Pinpoint the cell where the given text exists, returning its (X, Y) midpoint coordinate. 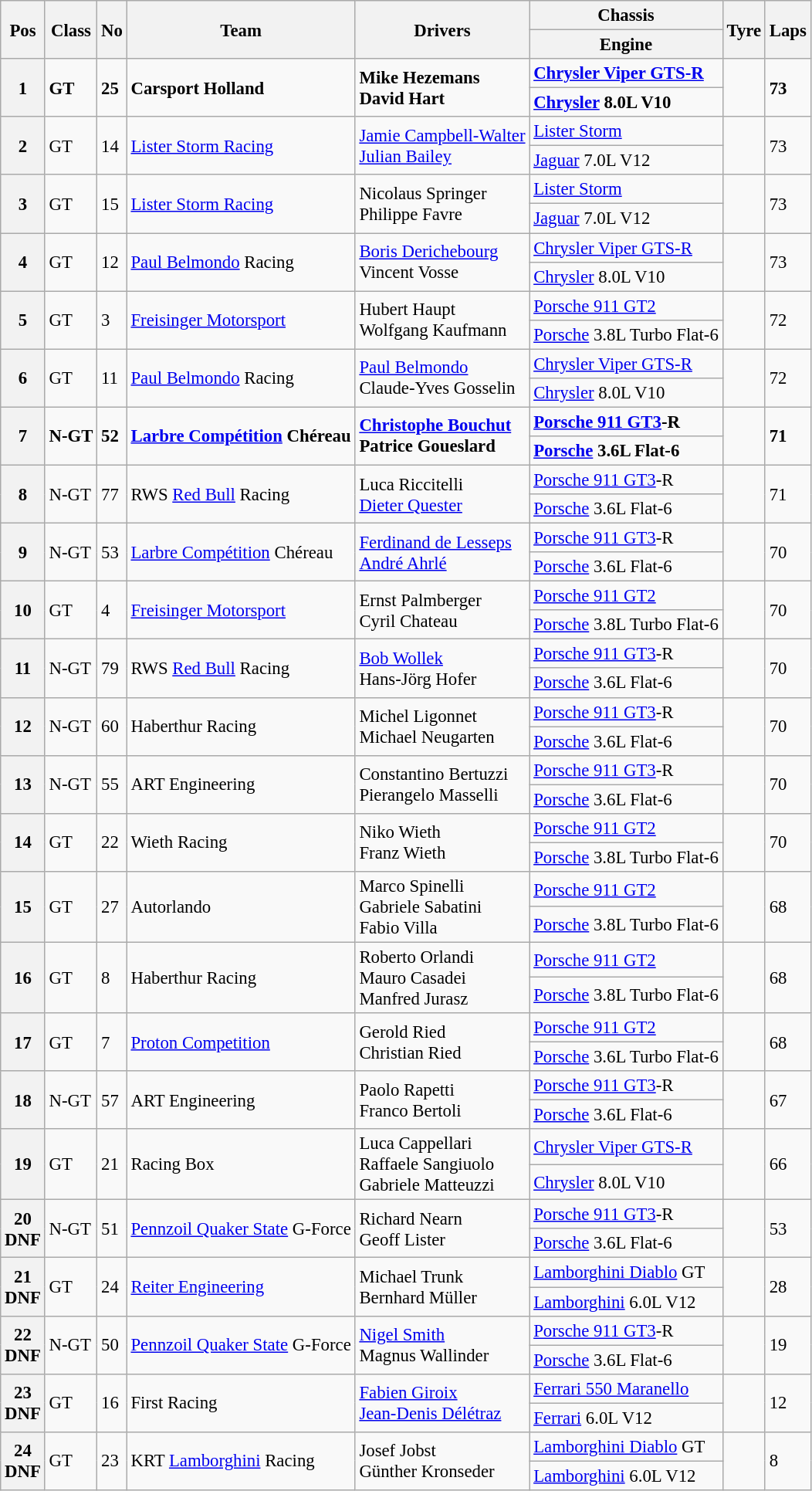
Constantino Bertuzzi Pierangelo Masselli (442, 784)
Nicolaus Springer Philippe Favre (442, 204)
Luca Riccitelli Dieter Quester (442, 494)
18 (23, 1100)
No (112, 29)
Michael Trunk Bernhard Müller (442, 1286)
1 (23, 88)
22 (112, 843)
Bob Wollek Hans-Jörg Hofer (442, 669)
5 (23, 320)
Class (71, 29)
Nigel Smith Magnus Wallinder (442, 1345)
77 (112, 494)
25 (112, 88)
Tyre (744, 29)
17 (23, 1042)
KRT Lamborghini Racing (241, 1461)
Boris Derichebourg Vincent Vosse (442, 263)
20DNF (23, 1229)
Pos (23, 29)
Wieth Racing (241, 843)
Josef Jobst Günther Kronseder (442, 1461)
67 (787, 1100)
Drivers (442, 29)
Paul Belmondo Claude-Yves Gosselin (442, 378)
Laps (787, 29)
Porsche 3.6L Turbo Flat-6 (626, 1057)
24DNF (23, 1461)
10 (23, 610)
Autorlando (241, 907)
55 (112, 784)
Team (241, 29)
Racing Box (241, 1164)
Luca Cappellari Raffaele Sangiuolo Gabriele Matteuzzi (442, 1164)
Niko Wieth Franz Wieth (442, 843)
Michel Ligonnet Michael Neugarten (442, 726)
Mike Hezemans David Hart (442, 88)
23 (112, 1461)
21DNF (23, 1286)
Reiter Engineering (241, 1286)
Christophe Bouchut Patrice Goueslard (442, 435)
23DNF (23, 1402)
Roberto Orlandi Mauro Casadei Manfred Jurasz (442, 978)
66 (787, 1164)
50 (112, 1345)
52 (112, 435)
Hubert Haupt Wolfgang Kaufmann (442, 320)
13 (23, 784)
Gerold Ried Christian Ried (442, 1042)
21 (112, 1164)
57 (112, 1100)
Carsport Holland (241, 88)
Marco Spinelli Gabriele Sabatini Fabio Villa (442, 907)
Richard Nearn Geoff Lister (442, 1229)
60 (112, 726)
51 (112, 1229)
Ferdinand de Lesseps André Ahrlé (442, 553)
22DNF (23, 1345)
Proton Competition (241, 1042)
24 (112, 1286)
Jamie Campbell-Walter Julian Bailey (442, 145)
Fabien Giroix Jean-Denis Délétraz (442, 1402)
6 (23, 378)
Ernst Palmberger Cyril Chateau (442, 610)
First Racing (241, 1402)
Ferrari 6.0L V12 (626, 1418)
27 (112, 907)
Paolo Rapetti Franco Bertoli (442, 1100)
Ferrari 550 Maranello (626, 1388)
28 (787, 1286)
79 (112, 669)
Chassis (626, 15)
9 (23, 553)
Engine (626, 45)
2 (23, 145)
